Capture the cell that displays the provided text and extract its (x, y) central coordinate. 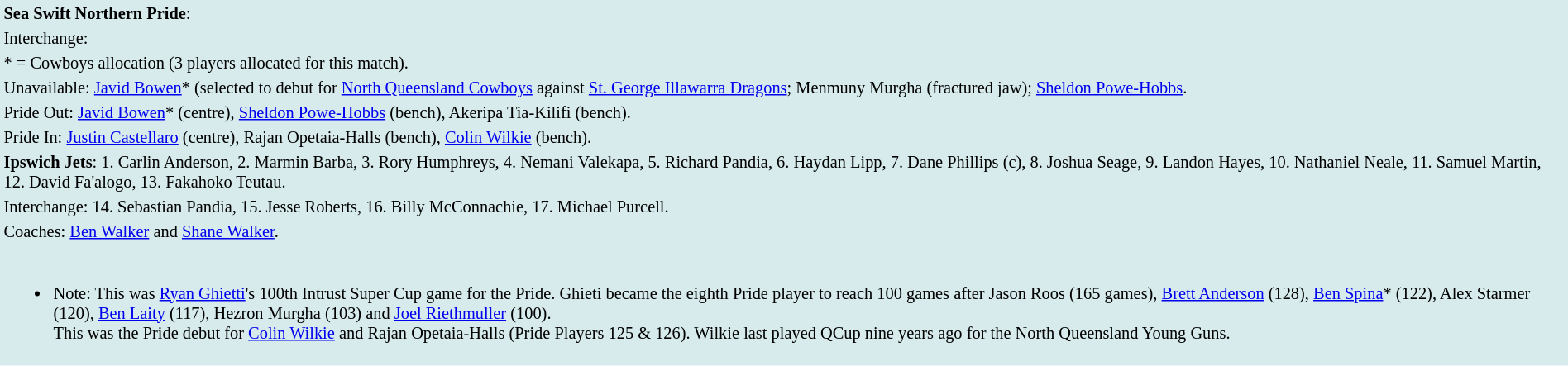
Pride In: Justin Castellaro (centre), Rajan Opetaia-Halls (bench), Colin Wilkie (bench). (784, 137)
Interchange: 14. Sebastian Pandia, 15. Jesse Roberts, 16. Billy McConnachie, 17. Michael Purcell. (784, 207)
Pride Out: Javid Bowen* (centre), Sheldon Powe-Hobbs (bench), Akeripa Tia-Kilifi (bench). (784, 112)
Interchange: (784, 38)
* = Cowboys allocation (3 players allocated for this match). (784, 63)
Sea Swift Northern Pride: (784, 13)
Coaches: Ben Walker and Shane Walker. (784, 231)
